Determine the (X, Y) coordinate at the center of the cell enclosing the given text.  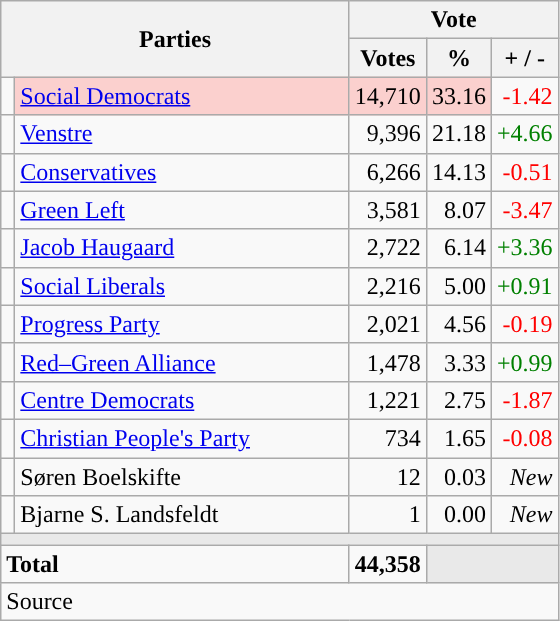
0.03 (458, 477)
6.14 (458, 248)
Green Left (182, 210)
Centre Democrats (182, 400)
3.33 (458, 362)
Social Liberals (182, 286)
Source (280, 602)
8.07 (458, 210)
2.75 (458, 400)
-1.42 (524, 96)
2,216 (388, 286)
Conservatives (182, 172)
+4.66 (524, 134)
14,710 (388, 96)
+0.99 (524, 362)
Bjarne S. Landsfeldt (182, 515)
Venstre (182, 134)
+0.91 (524, 286)
Christian People's Party (182, 438)
Parties (176, 39)
Søren Boelskifte (182, 477)
Total (176, 564)
14.13 (458, 172)
44,358 (388, 564)
5.00 (458, 286)
% (458, 58)
1,478 (388, 362)
1.65 (458, 438)
-3.47 (524, 210)
Red–Green Alliance (182, 362)
12 (388, 477)
-1.87 (524, 400)
Jacob Haugaard (182, 248)
734 (388, 438)
-0.19 (524, 324)
+3.36 (524, 248)
2,722 (388, 248)
4.56 (458, 324)
1 (388, 515)
Votes (388, 58)
21.18 (458, 134)
-0.51 (524, 172)
9,396 (388, 134)
+ / - (524, 58)
1,221 (388, 400)
Vote (454, 20)
6,266 (388, 172)
0.00 (458, 515)
Social Democrats (182, 96)
33.16 (458, 96)
3,581 (388, 210)
-0.08 (524, 438)
Progress Party (182, 324)
2,021 (388, 324)
